Pinpoint the cell where the given text exists, returning its (x, y) midpoint coordinate. 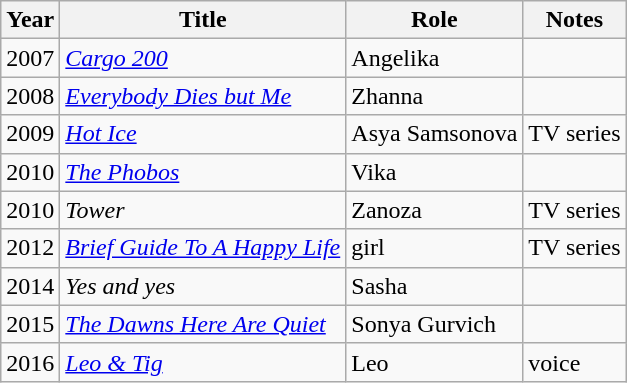
Vika (434, 172)
Notes (574, 20)
2007 (30, 58)
Brief Guide To A Happy Life (203, 248)
Sasha (434, 286)
Yes and yes (203, 286)
2014 (30, 286)
The Dawns Here Are Quiet (203, 324)
Sonya Gurvich (434, 324)
voice (574, 362)
Year (30, 20)
Zanoza (434, 210)
2016 (30, 362)
Hot Ice (203, 134)
Cargo 200 (203, 58)
Title (203, 20)
Leo (434, 362)
2009 (30, 134)
Zhanna (434, 96)
Leo & Tig (203, 362)
2008 (30, 96)
Angelika (434, 58)
Everybody Dies but Me (203, 96)
2015 (30, 324)
Role (434, 20)
The Phobos (203, 172)
Tower (203, 210)
girl (434, 248)
2012 (30, 248)
Asya Samsonova (434, 134)
